Find where the given text appears and provide that cell's center as (X, Y) coordinate. 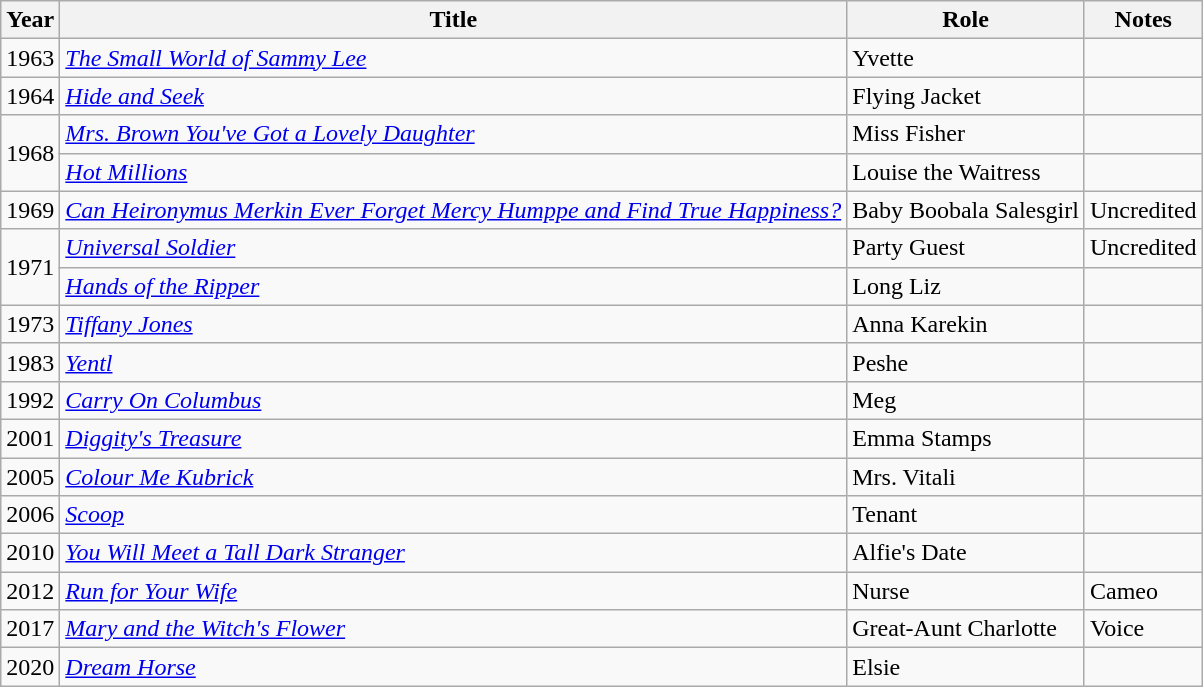
Year (30, 20)
Long Liz (966, 286)
1969 (30, 210)
Hot Millions (454, 172)
Carry On Columbus (454, 400)
1973 (30, 324)
2020 (30, 667)
Scoop (454, 515)
Nurse (966, 591)
2012 (30, 591)
Yentl (454, 362)
2005 (30, 477)
1968 (30, 153)
The Small World of Sammy Lee (454, 58)
Role (966, 20)
Yvette (966, 58)
1983 (30, 362)
Diggity's Treasure (454, 438)
Hands of the Ripper (454, 286)
Peshe (966, 362)
Colour Me Kubrick (454, 477)
Title (454, 20)
Run for Your Wife (454, 591)
Mary and the Witch's Flower (454, 629)
Tenant (966, 515)
Universal Soldier (454, 248)
Cameo (1143, 591)
2001 (30, 438)
Great-Aunt Charlotte (966, 629)
Alfie's Date (966, 553)
Mrs. Brown You've Got a Lovely Daughter (454, 134)
Meg (966, 400)
2006 (30, 515)
Mrs. Vitali (966, 477)
Flying Jacket (966, 96)
1971 (30, 267)
Miss Fisher (966, 134)
1964 (30, 96)
Elsie (966, 667)
Tiffany Jones (454, 324)
Dream Horse (454, 667)
Party Guest (966, 248)
Hide and Seek (454, 96)
You Will Meet a Tall Dark Stranger (454, 553)
Anna Karekin (966, 324)
Baby Boobala Salesgirl (966, 210)
Louise the Waitress (966, 172)
1992 (30, 400)
Notes (1143, 20)
2017 (30, 629)
1963 (30, 58)
2010 (30, 553)
Voice (1143, 629)
Can Heironymus Merkin Ever Forget Mercy Humppe and Find True Happiness? (454, 210)
Emma Stamps (966, 438)
